Determine the [x, y] coordinate at the center of the cell enclosing the given text.  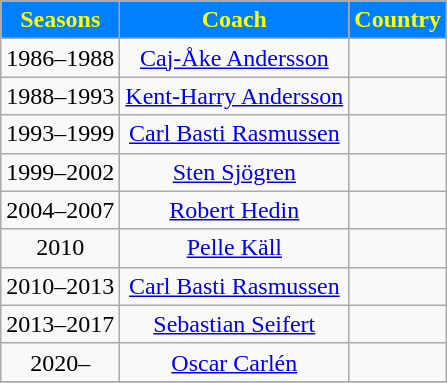
1999–2002 [60, 172]
Caj-Åke Andersson [234, 58]
Robert Hedin [234, 210]
Country [398, 20]
Coach [234, 20]
2013–2017 [60, 324]
2004–2007 [60, 210]
Seasons [60, 20]
1988–1993 [60, 96]
2010–2013 [60, 286]
Pelle Käll [234, 248]
2010 [60, 248]
Kent-Harry Andersson [234, 96]
1993–1999 [60, 134]
Sten Sjögren [234, 172]
Sebastian Seifert [234, 324]
2020– [60, 362]
1986–1988 [60, 58]
Oscar Carlén [234, 362]
